Output the [X, Y] coordinate of the center of the cell containing the given text.  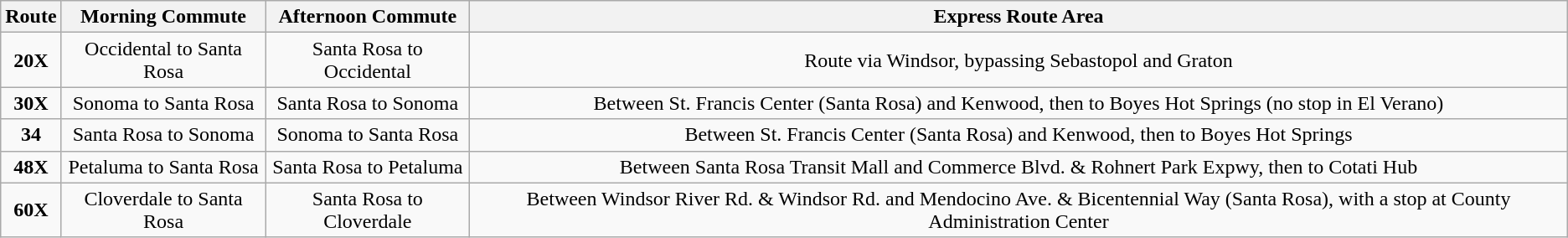
Between Santa Rosa Transit Mall and Commerce Blvd. & Rohnert Park Expwy, then to Cotati Hub [1019, 167]
Cloverdale to Santa Rosa [163, 210]
Express Route Area [1019, 17]
Afternoon Commute [368, 17]
Petaluma to Santa Rosa [163, 167]
60X [31, 210]
Between St. Francis Center (Santa Rosa) and Kenwood, then to Boyes Hot Springs (no stop in El Verano) [1019, 103]
20X [31, 60]
Occidental to Santa Rosa [163, 60]
Route [31, 17]
34 [31, 135]
Santa Rosa to Cloverdale [368, 210]
Santa Rosa to Petaluma [368, 167]
Between St. Francis Center (Santa Rosa) and Kenwood, then to Boyes Hot Springs [1019, 135]
Between Windsor River Rd. & Windsor Rd. and Mendocino Ave. & Bicentennial Way (Santa Rosa), with a stop at County Administration Center [1019, 210]
48X [31, 167]
Morning Commute [163, 17]
Route via Windsor, bypassing Sebastopol and Graton [1019, 60]
30X [31, 103]
Santa Rosa to Occidental [368, 60]
